Detect which cell encompasses the target text, then output its [X, Y] center coordinate. 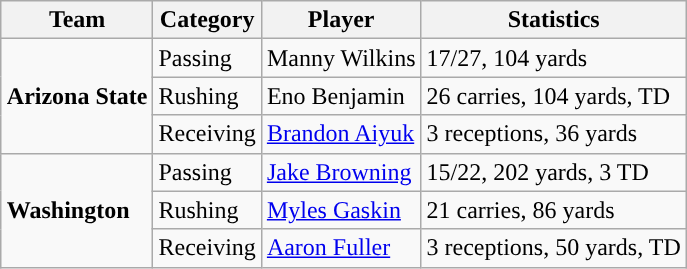
Brandon Aiyuk [341, 134]
Team [77, 20]
Category [207, 20]
21 carries, 86 yards [554, 210]
Statistics [554, 20]
3 receptions, 36 yards [554, 134]
Aaron Fuller [341, 248]
3 receptions, 50 yards, TD [554, 248]
Eno Benjamin [341, 96]
Jake Browning [341, 172]
15/22, 202 yards, 3 TD [554, 172]
17/27, 104 yards [554, 58]
Manny Wilkins [341, 58]
Myles Gaskin [341, 210]
Player [341, 20]
Arizona State [77, 96]
26 carries, 104 yards, TD [554, 96]
Washington [77, 210]
